Pinpoint the cell where the given text exists, returning its [X, Y] midpoint coordinate. 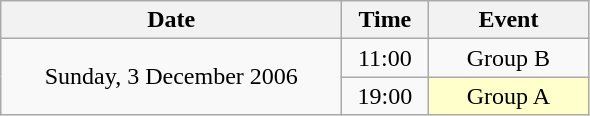
Group A [508, 96]
11:00 [385, 58]
Sunday, 3 December 2006 [172, 77]
Time [385, 20]
19:00 [385, 96]
Group B [508, 58]
Event [508, 20]
Date [172, 20]
